Output the (X, Y) coordinate of the center of the cell containing the given text.  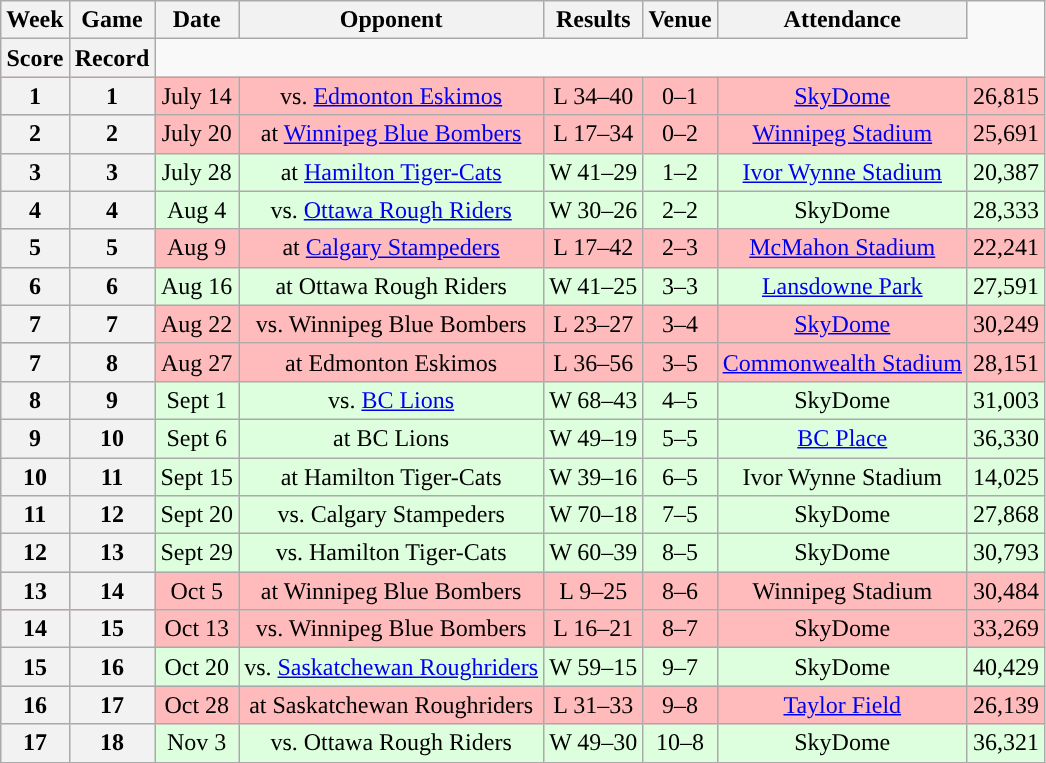
L 36–56 (594, 362)
5–5 (680, 438)
33,269 (1006, 629)
7–5 (680, 515)
2–2 (680, 210)
36,330 (1006, 438)
McMahon Stadium (842, 248)
Aug 27 (197, 362)
L 31–33 (594, 705)
L 16–21 (594, 629)
9–7 (680, 667)
L 17–42 (594, 248)
Results (594, 20)
July 20 (197, 134)
vs. Saskatchewan Roughriders (392, 667)
0–2 (680, 134)
27,868 (1006, 515)
Lansdowne Park (842, 286)
Aug 9 (197, 248)
4–5 (680, 400)
at Edmonton Eskimos (392, 362)
26,815 (1006, 96)
L 23–27 (594, 324)
30,793 (1006, 553)
BC Place (842, 438)
28,151 (1006, 362)
14,025 (1006, 477)
8–7 (680, 629)
8–5 (680, 553)
Attendance (842, 20)
vs. Calgary Stampeders (392, 515)
Week (35, 20)
Oct 20 (197, 667)
W 39–16 (594, 477)
2–3 (680, 248)
Aug 4 (197, 210)
L 34–40 (594, 96)
at BC Lions (392, 438)
Oct 28 (197, 705)
Sept 20 (197, 515)
W 41–29 (594, 172)
8–6 (680, 591)
Date (197, 20)
July 14 (197, 96)
Nov 3 (197, 743)
Commonwealth Stadium (842, 362)
3–4 (680, 324)
Oct 13 (197, 629)
20,387 (1006, 172)
L 9–25 (594, 591)
28,333 (1006, 210)
30,249 (1006, 324)
W 59–15 (594, 667)
Record (112, 58)
25,691 (1006, 134)
W 68–43 (594, 400)
Sept 15 (197, 477)
3–5 (680, 362)
W 60–39 (594, 553)
Venue (680, 20)
vs. BC Lions (392, 400)
1–2 (680, 172)
0–1 (680, 96)
July 28 (197, 172)
27,591 (1006, 286)
W 30–26 (594, 210)
18 (112, 743)
6–5 (680, 477)
W 49–30 (594, 743)
L 17–34 (594, 134)
40,429 (1006, 667)
W 70–18 (594, 515)
Score (35, 58)
vs. Hamilton Tiger-Cats (392, 553)
31,003 (1006, 400)
9–8 (680, 705)
Sept 1 (197, 400)
3–3 (680, 286)
W 49–19 (594, 438)
W 41–25 (594, 286)
at Saskatchewan Roughriders (392, 705)
10–8 (680, 743)
Opponent (392, 20)
Aug 16 (197, 286)
at Calgary Stampeders (392, 248)
Game (112, 20)
vs. Edmonton Eskimos (392, 96)
Taylor Field (842, 705)
Oct 5 (197, 591)
22,241 (1006, 248)
30,484 (1006, 591)
at Ottawa Rough Riders (392, 286)
36,321 (1006, 743)
Sept 6 (197, 438)
Sept 29 (197, 553)
26,139 (1006, 705)
Aug 22 (197, 324)
